Determine the (x, y) coordinate at the center of the cell enclosing the given text.  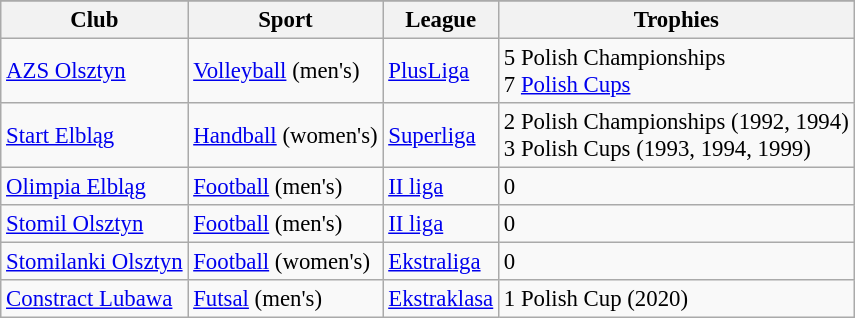
Start Elbląg (94, 136)
Ekstraliga (441, 262)
5 Polish Championships7 Polish Cups (677, 72)
Trophies (677, 20)
Stomilanki Olsztyn (94, 262)
Volleyball (men's) (286, 72)
1 Polish Cup (2020) (677, 299)
League (441, 20)
PlusLiga (441, 72)
Stomil Olsztyn (94, 224)
Superliga (441, 136)
Club (94, 20)
Sport (286, 20)
2 Polish Championships (1992, 1994)3 Polish Cups (1993, 1994, 1999) (677, 136)
Football (women's) (286, 262)
Ekstraklasa (441, 299)
Futsal (men's) (286, 299)
AZS Olsztyn (94, 72)
Handball (women's) (286, 136)
Olimpia Elbląg (94, 187)
Constract Lubawa (94, 299)
